Scan for the cell matching the given text and deliver its (x, y) coordinate at center. 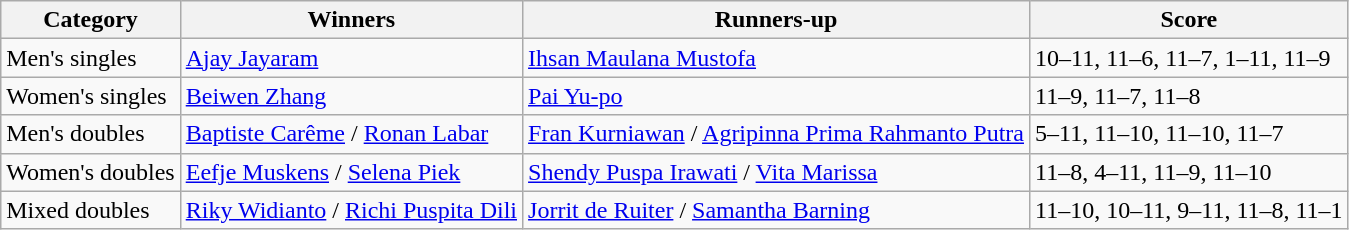
Beiwen Zhang (351, 96)
Winners (351, 20)
Runners-up (776, 20)
Jorrit de Ruiter / Samantha Barning (776, 210)
Shendy Puspa Irawati / Vita Marissa (776, 172)
Ihsan Maulana Mustofa (776, 58)
Men's singles (90, 58)
Eefje Muskens / Selena Piek (351, 172)
Women's singles (90, 96)
Riky Widianto / Richi Puspita Dili (351, 210)
Mixed doubles (90, 210)
5–11, 11–10, 11–10, 11–7 (1190, 134)
Pai Yu-po (776, 96)
11–8, 4–11, 11–9, 11–10 (1190, 172)
Men's doubles (90, 134)
10–11, 11–6, 11–7, 1–11, 11–9 (1190, 58)
Ajay Jayaram (351, 58)
Category (90, 20)
11–10, 10–11, 9–11, 11–8, 11–1 (1190, 210)
Baptiste Carême / Ronan Labar (351, 134)
Women's doubles (90, 172)
Score (1190, 20)
11–9, 11–7, 11–8 (1190, 96)
Fran Kurniawan / Agripinna Prima Rahmanto Putra (776, 134)
